Determine the (x, y) coordinate at the center of the cell enclosing the given text.  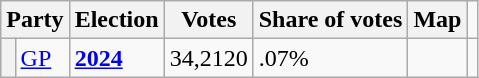
Election (116, 20)
Votes (208, 20)
34,2120 (208, 58)
Share of votes (330, 20)
Map (438, 20)
GP (42, 58)
2024 (116, 58)
.07% (330, 58)
Party (35, 20)
